Provide the [X, Y] coordinate of the cell's center where the given text is located.  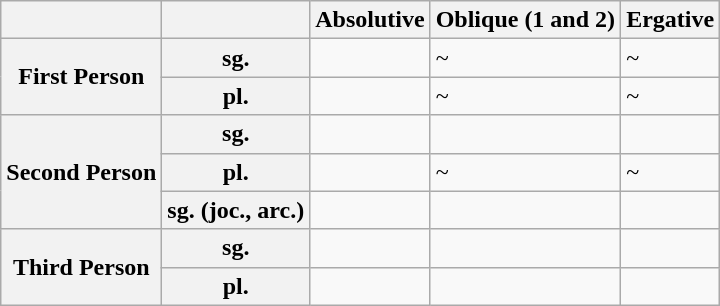
sg. (joc., arc.) [236, 210]
First Person [82, 77]
Third Person [82, 267]
Ergative [670, 20]
Second Person [82, 172]
Oblique (1 and 2) [525, 20]
Absolutive [370, 20]
